Provide the [X, Y] coordinate of the cell's center where the given text is located.  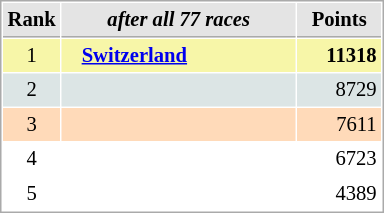
11318 [339, 56]
4389 [339, 194]
after all 77 races [179, 20]
7611 [339, 124]
Rank [32, 20]
8729 [339, 90]
5 [32, 194]
3 [32, 124]
2 [32, 90]
1 [32, 56]
4 [32, 158]
Points [339, 20]
6723 [339, 158]
Switzerland [179, 56]
